Pinpoint the cell where the given text exists, returning its (X, Y) midpoint coordinate. 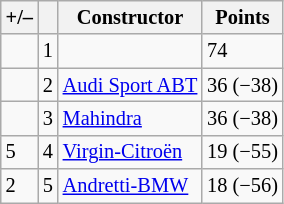
19 (−55) (242, 152)
3 (48, 118)
Constructor (130, 17)
1 (48, 51)
Mahindra (130, 118)
Points (242, 17)
Virgin-Citroën (130, 152)
Audi Sport ABT (130, 85)
74 (242, 51)
+/– (20, 17)
Andretti-BMW (130, 186)
4 (48, 152)
18 (−56) (242, 186)
